Determine the [X, Y] coordinate at the center of the cell enclosing the given text.  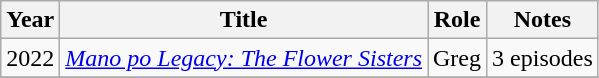
Notes [543, 20]
3 episodes [543, 58]
Greg [458, 58]
Mano po Legacy: The Flower Sisters [244, 58]
2022 [30, 58]
Title [244, 20]
Year [30, 20]
Role [458, 20]
